Identify which cell holds the provided text, then report its (X, Y) central coordinate. 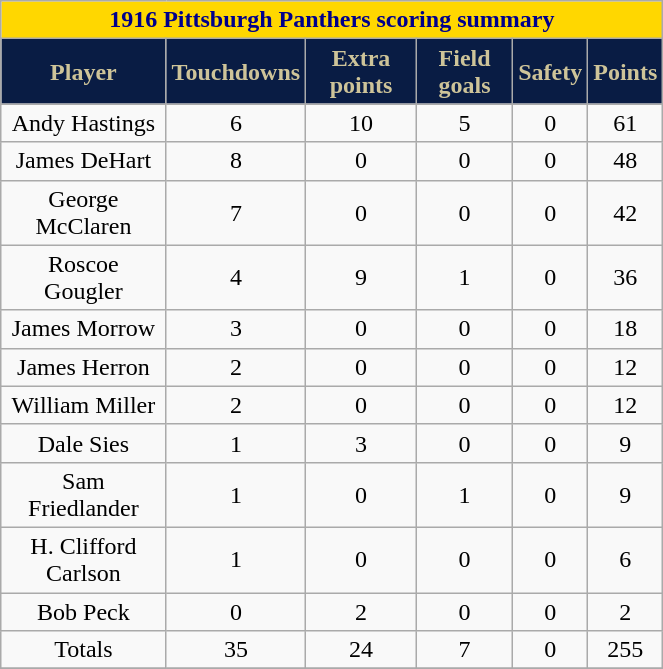
James DeHart (84, 161)
Dale Sies (84, 443)
8 (236, 161)
Extra points (362, 72)
James Morrow (84, 329)
H. Clifford Carlson (84, 560)
Andy Hastings (84, 123)
10 (362, 123)
18 (626, 329)
42 (626, 212)
James Herron (84, 367)
Player (84, 72)
Sam Friedlander (84, 494)
61 (626, 123)
1916 Pittsburgh Panthers scoring summary (332, 20)
Bob Peck (84, 611)
Field goals (464, 72)
35 (236, 650)
Touchdowns (236, 72)
Safety (550, 72)
36 (626, 278)
George McClaren (84, 212)
48 (626, 161)
Totals (84, 650)
5 (464, 123)
255 (626, 650)
24 (362, 650)
William Miller (84, 405)
Roscoe Gougler (84, 278)
4 (236, 278)
Points (626, 72)
